Determine the [X, Y] coordinate at the center of the cell enclosing the given text.  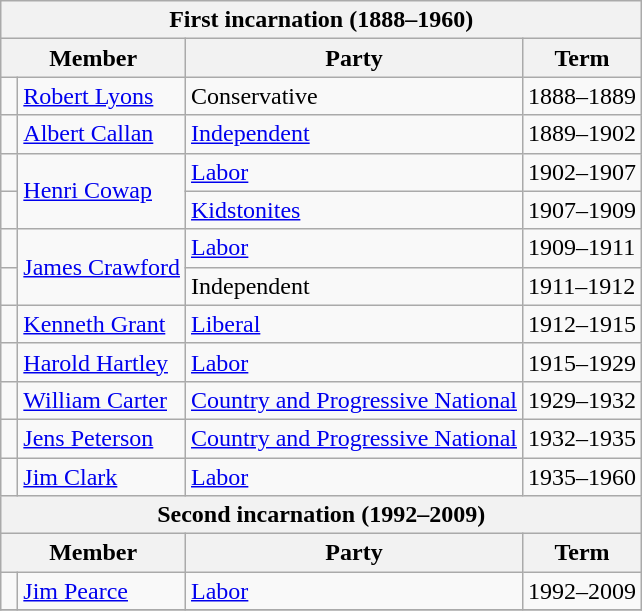
Jens Peterson [102, 438]
Robert Lyons [102, 96]
1909–1911 [582, 248]
1907–1909 [582, 210]
Second incarnation (1992–2009) [322, 515]
James Crawford [102, 267]
1935–1960 [582, 477]
Kidstonites [354, 210]
1911–1912 [582, 286]
William Carter [102, 400]
1992–2009 [582, 591]
Jim Pearce [102, 591]
Henri Cowap [102, 191]
Jim Clark [102, 477]
Conservative [354, 96]
Albert Callan [102, 134]
1932–1935 [582, 438]
1888–1889 [582, 96]
1929–1932 [582, 400]
1915–1929 [582, 362]
First incarnation (1888–1960) [322, 20]
1902–1907 [582, 172]
Harold Hartley [102, 362]
Liberal [354, 324]
Kenneth Grant [102, 324]
1912–1915 [582, 324]
1889–1902 [582, 134]
